From the cell containing the given text, extract its center point as (x, y) coordinate. 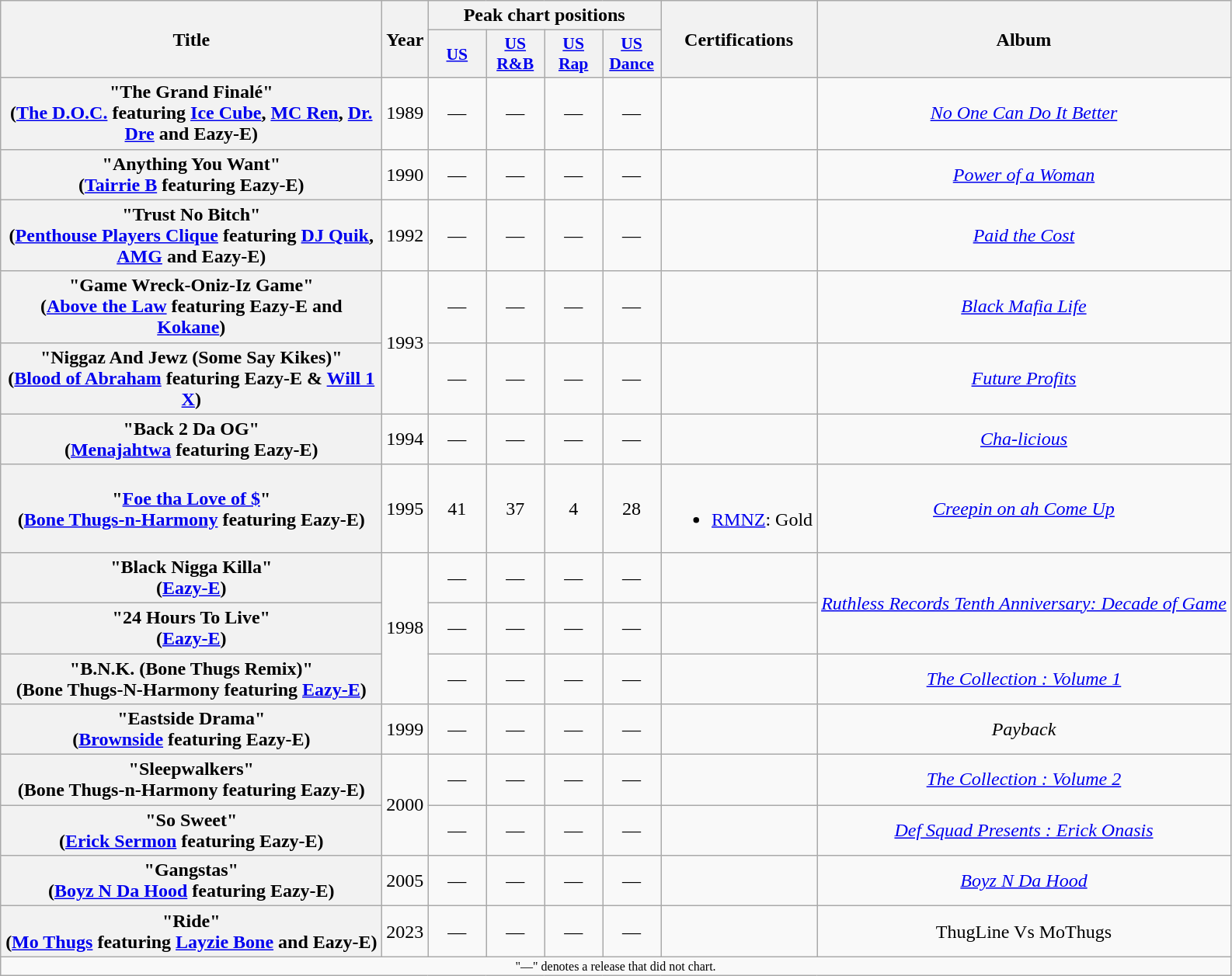
Ruthless Records Tenth Anniversary: Decade of Game (1024, 603)
37 (516, 508)
"Back 2 Da OG"(Menajahtwa featuring Eazy-E) (191, 439)
Paid the Cost (1024, 235)
ThugLine Vs MoThugs (1024, 932)
1989 (405, 113)
"Ride"(Mo Thugs featuring Layzie Bone and Eazy-E) (191, 932)
Future Profits (1024, 378)
"Niggaz And Jewz (Some Say Kikes)"(Blood of Abraham featuring Eazy-E & Will 1 X) (191, 378)
"B.N.K. (Bone Thugs Remix)"(Bone Thugs-N-Harmony featuring Eazy-E) (191, 679)
Boyz N Da Hood (1024, 880)
1993 (405, 342)
1995 (405, 508)
"Gangstas"(Boyz N Da Hood featuring Eazy-E) (191, 880)
US (457, 54)
"Trust No Bitch"(Penthouse Players Clique featuring DJ Quik, AMG and Eazy-E) (191, 235)
"—" denotes a release that did not chart. (616, 966)
US R&B (516, 54)
USRap (573, 54)
"Anything You Want"(Tairrie B featuring Eazy-E) (191, 174)
"So Sweet"(Erick Sermon featuring Eazy-E) (191, 831)
41 (457, 508)
1990 (405, 174)
1992 (405, 235)
4 (573, 508)
"Game Wreck-Oniz-Iz Game"(Above the Law featuring Eazy-E and Kokane) (191, 307)
28 (632, 508)
1994 (405, 439)
2023 (405, 932)
2000 (405, 805)
Certifications (738, 39)
"Sleepwalkers"(Bone Thugs-n-Harmony featuring Eazy-E) (191, 780)
Peak chart positions (545, 16)
"24 Hours To Live"(Eazy-E) (191, 627)
No One Can Do It Better (1024, 113)
1999 (405, 730)
The Collection : Volume 1 (1024, 679)
Payback (1024, 730)
Black Mafia Life (1024, 307)
"Black Nigga Killa"(Eazy-E) (191, 578)
Def Squad Presents : Erick Onasis (1024, 831)
Creepin on ah Come Up (1024, 508)
The Collection : Volume 2 (1024, 780)
Album (1024, 39)
RMNZ: Gold (738, 508)
"Foe tha Love of $"(Bone Thugs-n-Harmony featuring Eazy-E) (191, 508)
"Eastside Drama"(Brownside featuring Eazy-E) (191, 730)
"The Grand Finalé"(The D.O.C. featuring Ice Cube, MC Ren, Dr. Dre and Eazy-E) (191, 113)
Power of a Woman (1024, 174)
Title (191, 39)
2005 (405, 880)
US Dance (632, 54)
Cha-licious (1024, 439)
Year (405, 39)
1998 (405, 627)
